For the text-containing cell, return its midpoint in (X, Y) coordinate format. 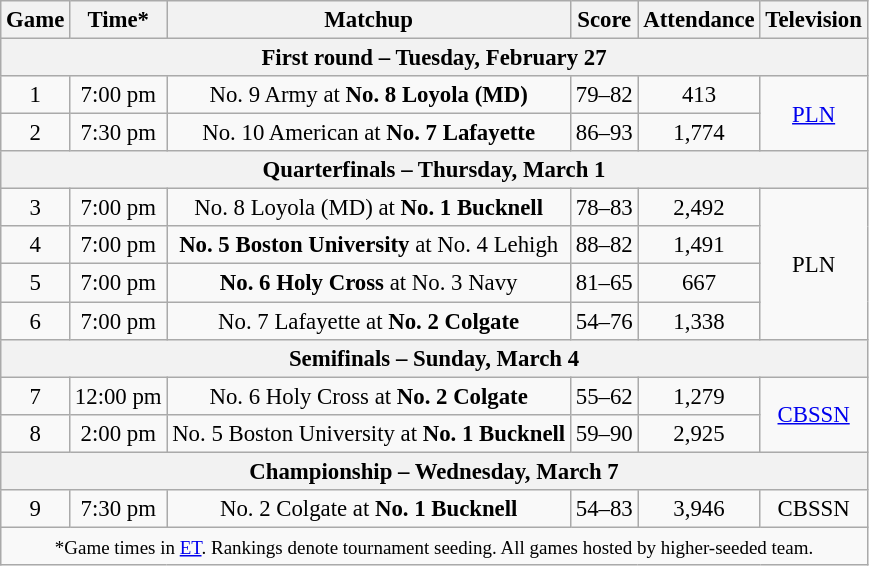
2,925 (699, 433)
88–82 (604, 245)
1 (36, 95)
79–82 (604, 95)
54–83 (604, 509)
7 (36, 396)
1,279 (699, 396)
54–76 (604, 321)
1,491 (699, 245)
86–93 (604, 133)
2 (36, 133)
2:00 pm (118, 433)
55–62 (604, 396)
No. 2 Colgate at No. 1 Bucknell (369, 509)
Attendance (699, 20)
12:00 pm (118, 396)
59–90 (604, 433)
Game (36, 20)
Semifinals – Sunday, March 4 (434, 358)
*Game times in ET. Rankings denote tournament seeding. All games hosted by higher-seeded team. (434, 546)
No. 7 Lafayette at No. 2 Colgate (369, 321)
8 (36, 433)
78–83 (604, 208)
No. 8 Loyola (MD) at No. 1 Bucknell (369, 208)
No. 5 Boston University at No. 4 Lehigh (369, 245)
81–65 (604, 283)
No. 10 American at No. 7 Lafayette (369, 133)
1,774 (699, 133)
4 (36, 245)
Championship – Wednesday, March 7 (434, 471)
667 (699, 283)
2,492 (699, 208)
Time* (118, 20)
No. 9 Army at No. 8 Loyola (MD) (369, 95)
3,946 (699, 509)
9 (36, 509)
1,338 (699, 321)
No. 6 Holy Cross at No. 3 Navy (369, 283)
5 (36, 283)
3 (36, 208)
First round – Tuesday, February 27 (434, 58)
Television (814, 20)
413 (699, 95)
No. 5 Boston University at No. 1 Bucknell (369, 433)
6 (36, 321)
Matchup (369, 20)
Quarterfinals – Thursday, March 1 (434, 170)
Score (604, 20)
No. 6 Holy Cross at No. 2 Colgate (369, 396)
